For the text-containing cell, return its midpoint in (x, y) coordinate format. 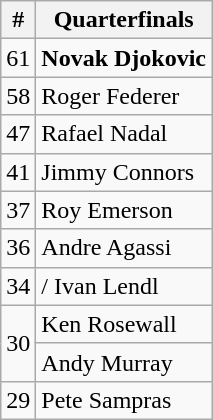
Jimmy Connors (124, 172)
37 (18, 210)
61 (18, 58)
29 (18, 400)
Ken Rosewall (124, 324)
Roger Federer (124, 96)
Rafael Nadal (124, 134)
30 (18, 343)
/ Ivan Lendl (124, 286)
36 (18, 248)
34 (18, 286)
58 (18, 96)
# (18, 20)
Roy Emerson (124, 210)
41 (18, 172)
Andy Murray (124, 362)
47 (18, 134)
Quarterfinals (124, 20)
Pete Sampras (124, 400)
Novak Djokovic (124, 58)
Andre Agassi (124, 248)
